Find where the given text appears and provide that cell's center as (X, Y) coordinate. 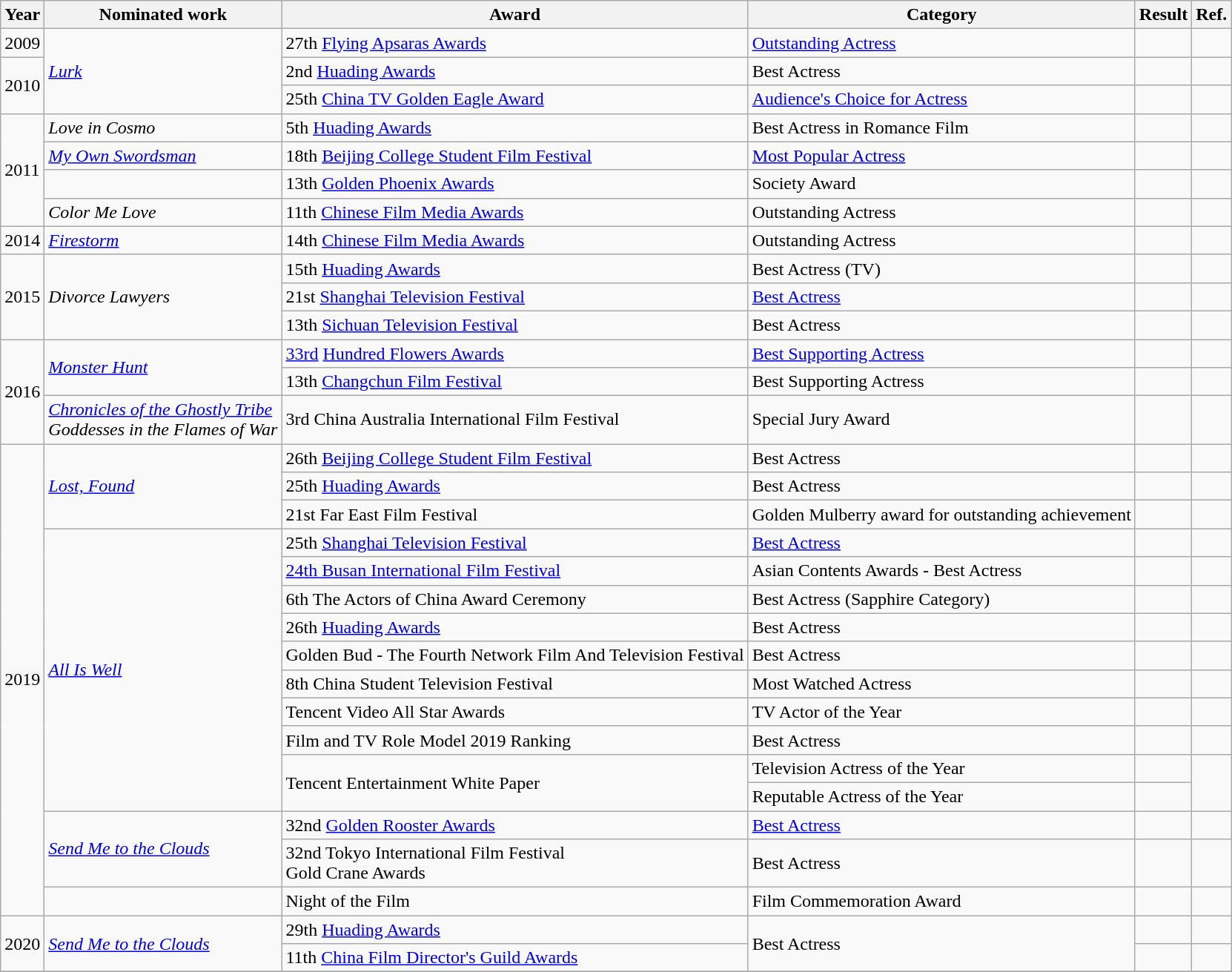
Most Watched Actress (941, 684)
My Own Swordsman (163, 156)
Television Actress of the Year (941, 768)
Asian Contents Awards - Best Actress (941, 571)
Chronicles of the Ghostly Tribe Goddesses in the Flames of War (163, 420)
25th Shanghai Television Festival (514, 543)
All Is Well (163, 670)
Golden Mulberry award for outstanding achievement (941, 515)
Lurk (163, 71)
Monster Hunt (163, 368)
Color Me Love (163, 212)
11th Chinese Film Media Awards (514, 212)
2016 (22, 391)
2nd Huading Awards (514, 71)
Golden Bud - The Fourth Network Film And Television Festival (514, 655)
Reputable Actress of the Year (941, 796)
32nd Tokyo International Film Festival Gold Crane Awards (514, 863)
TV Actor of the Year (941, 712)
27th Flying Apsaras Awards (514, 43)
25th China TV Golden Eagle Award (514, 99)
Firestorm (163, 240)
2010 (22, 85)
13th Golden Phoenix Awards (514, 184)
Audience's Choice for Actress (941, 99)
2011 (22, 170)
2015 (22, 297)
25th Huading Awards (514, 486)
Film Commemoration Award (941, 902)
15th Huading Awards (514, 268)
Most Popular Actress (941, 156)
Society Award (941, 184)
Best Actress (TV) (941, 268)
8th China Student Television Festival (514, 684)
Best Actress in Romance Film (941, 128)
32nd Golden Rooster Awards (514, 825)
11th China Film Director's Guild Awards (514, 958)
5th Huading Awards (514, 128)
Best Actress (Sapphire Category) (941, 599)
24th Busan International Film Festival (514, 571)
6th The Actors of China Award Ceremony (514, 599)
21st Far East Film Festival (514, 515)
Nominated work (163, 15)
Award (514, 15)
13th Changchun Film Festival (514, 382)
Love in Cosmo (163, 128)
Lost, Found (163, 486)
2014 (22, 240)
14th Chinese Film Media Awards (514, 240)
26th Huading Awards (514, 627)
13th Sichuan Television Festival (514, 325)
3rd China Australia International Film Festival (514, 420)
18th Beijing College Student Film Festival (514, 156)
2019 (22, 680)
Result (1163, 15)
33rd Hundred Flowers Awards (514, 354)
29th Huading Awards (514, 930)
Category (941, 15)
26th Beijing College Student Film Festival (514, 458)
Tencent Entertainment White Paper (514, 782)
Tencent Video All Star Awards (514, 712)
Year (22, 15)
Special Jury Award (941, 420)
Night of the Film (514, 902)
21st Shanghai Television Festival (514, 297)
2009 (22, 43)
Ref. (1211, 15)
Divorce Lawyers (163, 297)
Film and TV Role Model 2019 Ranking (514, 740)
2020 (22, 944)
